Identify which cell holds the provided text, then report its (x, y) central coordinate. 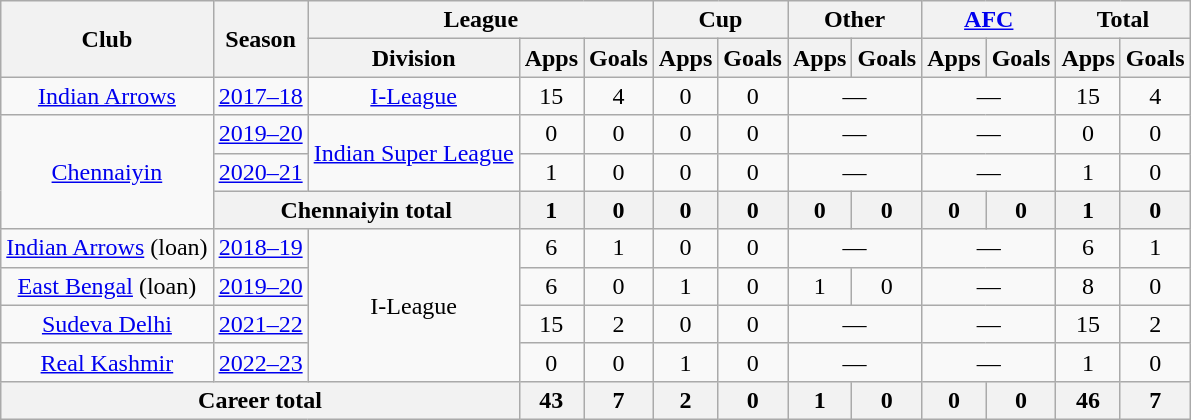
2020–21 (260, 172)
Chennaiyin (107, 172)
Division (414, 58)
Indian Super League (414, 153)
Real Kashmir (107, 362)
Career total (260, 400)
Total (1123, 20)
Club (107, 39)
43 (551, 400)
Chennaiyin total (366, 210)
Indian Arrows (107, 96)
2022–23 (260, 362)
46 (1088, 400)
AFC (989, 20)
2017–18 (260, 96)
Indian Arrows (loan) (107, 248)
2021–22 (260, 324)
Cup (720, 20)
2018–19 (260, 248)
8 (1088, 286)
League (480, 20)
Season (260, 39)
Sudeva Delhi (107, 324)
East Bengal (loan) (107, 286)
Other (855, 20)
